Identify which cell holds the provided text, then report its [X, Y] central coordinate. 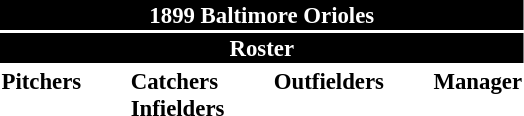
1899 Baltimore Orioles [262, 15]
Roster [262, 48]
